Locate the cell with the specified text and output its [x, y] center coordinate. 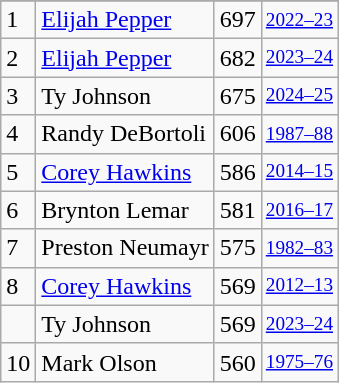
1 [18, 20]
1982–83 [299, 248]
6 [18, 210]
3 [18, 96]
1987–88 [299, 134]
Mark Olson [125, 362]
2016–17 [299, 210]
4 [18, 134]
8 [18, 286]
7 [18, 248]
2022–23 [299, 20]
Randy DeBortoli [125, 134]
5 [18, 172]
575 [238, 248]
586 [238, 172]
2014–15 [299, 172]
606 [238, 134]
682 [238, 58]
10 [18, 362]
581 [238, 210]
675 [238, 96]
2012–13 [299, 286]
1975–76 [299, 362]
2 [18, 58]
Preston Neumayr [125, 248]
560 [238, 362]
2024–25 [299, 96]
697 [238, 20]
Brynton Lemar [125, 210]
